Capture the cell that displays the provided text and extract its (x, y) central coordinate. 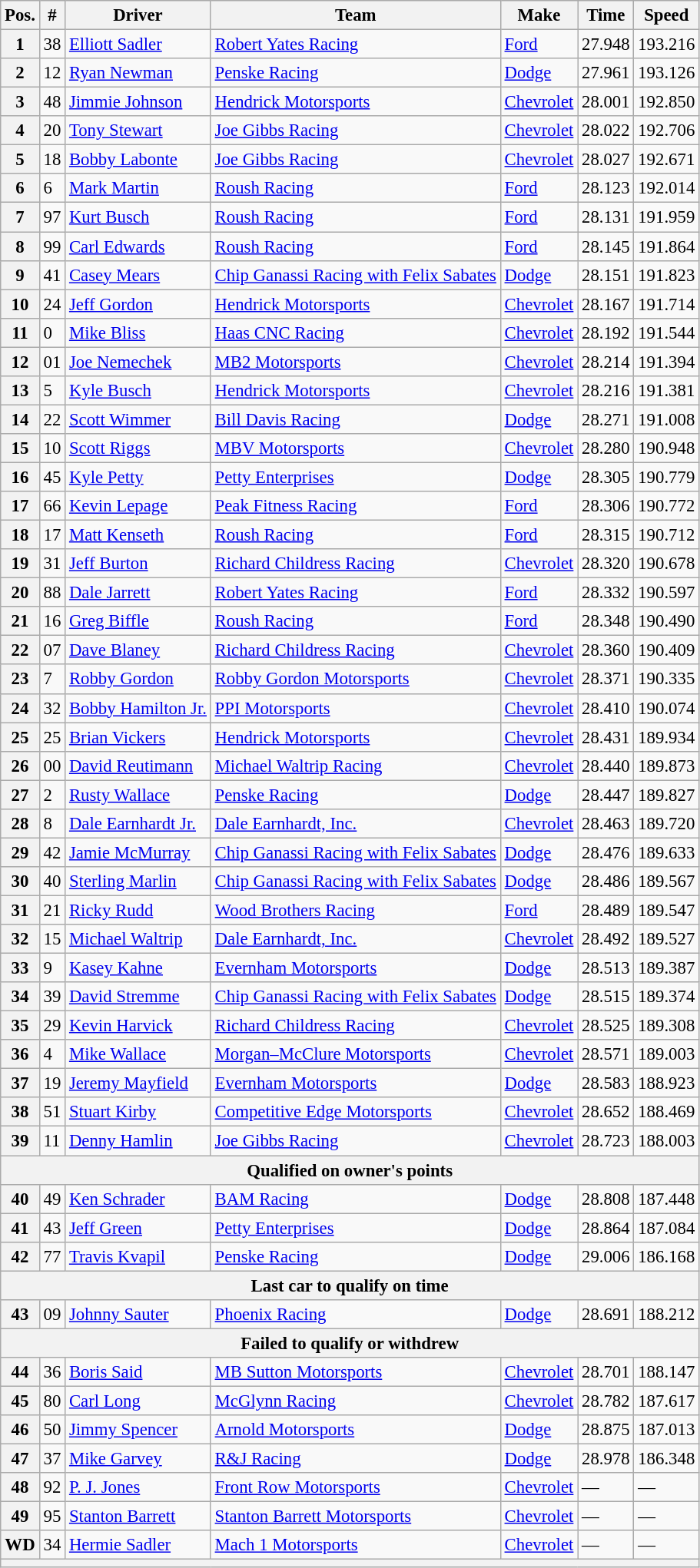
190.772 (667, 506)
66 (52, 506)
Wood Brothers Racing (355, 910)
189.934 (667, 737)
46 (20, 1430)
189.308 (667, 1026)
97 (52, 217)
28.583 (605, 1083)
28.332 (605, 593)
Kyle Petty (138, 477)
189.387 (667, 968)
Matt Kenseth (138, 535)
187.448 (667, 1199)
Haas CNC Racing (355, 332)
189.003 (667, 1054)
28.489 (605, 910)
187.617 (667, 1401)
Scott Wimmer (138, 419)
190.490 (667, 621)
09 (52, 1315)
28.492 (605, 939)
Arnold Motorsports (355, 1430)
Front Row Motorsports (355, 1487)
188.923 (667, 1083)
26 (20, 766)
28.864 (605, 1228)
191.008 (667, 419)
Brian Vickers (138, 737)
28.022 (605, 131)
Mike Garvey (138, 1459)
28.271 (605, 419)
28.515 (605, 997)
28.315 (605, 535)
Make (539, 15)
07 (52, 650)
Jimmie Johnson (138, 102)
30 (20, 882)
28.571 (605, 1054)
28.360 (605, 650)
14 (20, 419)
Kevin Lepage (138, 506)
189.374 (667, 997)
00 (52, 766)
28.131 (605, 217)
28.486 (605, 882)
190.335 (667, 680)
Stuart Kirby (138, 1113)
Driver (138, 15)
28.371 (605, 680)
28.151 (605, 275)
Bobby Hamilton Jr. (138, 708)
192.671 (667, 160)
Mike Wallace (138, 1054)
Scott Riggs (138, 448)
189.720 (667, 824)
191.864 (667, 246)
Competitive Edge Motorsports (355, 1113)
R&J Racing (355, 1459)
192.014 (667, 188)
189.567 (667, 882)
28.431 (605, 737)
Mike Bliss (138, 332)
190.678 (667, 564)
Ricky Rudd (138, 910)
Ken Schrader (138, 1199)
77 (52, 1256)
Jeff Green (138, 1228)
28.525 (605, 1026)
192.850 (667, 102)
Jeremy Mayfield (138, 1083)
28 (20, 824)
28.701 (605, 1372)
191.714 (667, 304)
28.513 (605, 968)
44 (20, 1372)
47 (20, 1459)
Stanton Barrett (138, 1517)
Travis Kvapil (138, 1256)
WD (20, 1545)
186.168 (667, 1256)
Pos. (20, 15)
190.597 (667, 593)
28.978 (605, 1459)
Time (605, 15)
McGlynn Racing (355, 1401)
0 (52, 332)
Joe Nemechek (138, 362)
1 (20, 45)
Kurt Busch (138, 217)
Bobby Labonte (138, 160)
Peak Fitness Racing (355, 506)
188.469 (667, 1113)
Rusty Wallace (138, 795)
28.782 (605, 1401)
Jimmy Spencer (138, 1430)
Kasey Kahne (138, 968)
190.712 (667, 535)
80 (52, 1401)
188.147 (667, 1372)
Mark Martin (138, 188)
Mach 1 Motorsports (355, 1545)
Jeff Gordon (138, 304)
Team (355, 15)
191.823 (667, 275)
01 (52, 362)
3 (20, 102)
Carl Long (138, 1401)
190.779 (667, 477)
27.961 (605, 73)
28.145 (605, 246)
28.691 (605, 1315)
28.216 (605, 391)
193.126 (667, 73)
189.827 (667, 795)
28.808 (605, 1199)
28.652 (605, 1113)
Dale Jarrett (138, 593)
Hermie Sadler (138, 1545)
186.348 (667, 1459)
27 (20, 795)
192.706 (667, 131)
Johnny Sauter (138, 1315)
28.723 (605, 1141)
Morgan–McClure Motorsports (355, 1054)
28.214 (605, 362)
# (52, 15)
187.013 (667, 1430)
Casey Mears (138, 275)
28.410 (605, 708)
28.440 (605, 766)
Phoenix Racing (355, 1315)
Last car to qualify on time (350, 1285)
99 (52, 246)
MB2 Motorsports (355, 362)
28.348 (605, 621)
189.527 (667, 939)
28.447 (605, 795)
13 (20, 391)
188.212 (667, 1315)
28.463 (605, 824)
191.544 (667, 332)
David Stremme (138, 997)
193.216 (667, 45)
MB Sutton Motorsports (355, 1372)
Michael Waltrip Racing (355, 766)
191.959 (667, 217)
23 (20, 680)
27.948 (605, 45)
189.873 (667, 766)
33 (20, 968)
28.192 (605, 332)
Failed to qualify or withdrew (350, 1343)
Bill Davis Racing (355, 419)
Speed (667, 15)
28.001 (605, 102)
Carl Edwards (138, 246)
190.948 (667, 448)
MBV Motorsports (355, 448)
Ryan Newman (138, 73)
David Reutimann (138, 766)
190.409 (667, 650)
Jeff Burton (138, 564)
28.027 (605, 160)
95 (52, 1517)
28.306 (605, 506)
51 (52, 1113)
28.167 (605, 304)
Stanton Barrett Motorsports (355, 1517)
29.006 (605, 1256)
189.633 (667, 852)
28.875 (605, 1430)
28.280 (605, 448)
Boris Said (138, 1372)
Jamie McMurray (138, 852)
Kyle Busch (138, 391)
Elliott Sadler (138, 45)
Dale Earnhardt Jr. (138, 824)
Robby Gordon (138, 680)
28.476 (605, 852)
191.381 (667, 391)
PPI Motorsports (355, 708)
35 (20, 1026)
Robby Gordon Motorsports (355, 680)
Sterling Marlin (138, 882)
P. J. Jones (138, 1487)
189.547 (667, 910)
Tony Stewart (138, 131)
Kevin Harvick (138, 1026)
187.084 (667, 1228)
28.320 (605, 564)
Dave Blaney (138, 650)
191.394 (667, 362)
50 (52, 1430)
BAM Racing (355, 1199)
Denny Hamlin (138, 1141)
Qualified on owner's points (350, 1170)
88 (52, 593)
28.305 (605, 477)
28.123 (605, 188)
188.003 (667, 1141)
Michael Waltrip (138, 939)
92 (52, 1487)
190.074 (667, 708)
Greg Biffle (138, 621)
